Extract the [x, y] coordinate from the center of the cell holding the provided text.  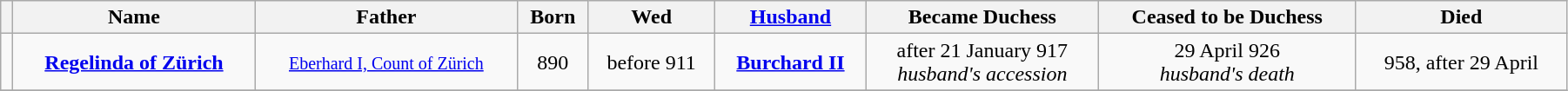
29 April 926husband's death [1227, 62]
Husband [791, 17]
958, after 29 April [1461, 62]
after 21 January 917husband's accession [982, 62]
Became Duchess [982, 17]
Burchard II [791, 62]
890 [553, 62]
Wed [652, 17]
before 911 [652, 62]
Born [553, 17]
Name [134, 17]
Eberhard I, Count of Zürich [386, 62]
Regelinda of Zürich [134, 62]
Ceased to be Duchess [1227, 17]
Father [386, 17]
Died [1461, 17]
